Search for the cell housing the specified text and yield its (x, y) center coordinate. 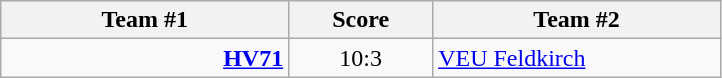
Score (361, 20)
Team #1 (145, 20)
VEU Feldkirch (577, 58)
Team #2 (577, 20)
HV71 (145, 58)
10:3 (361, 58)
